Scan for the cell matching the given text and deliver its (x, y) coordinate at center. 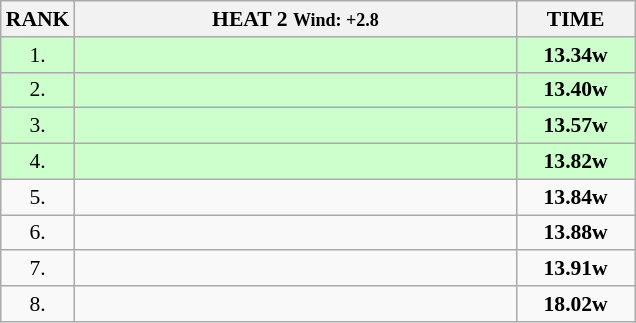
13.57w (576, 126)
4. (38, 162)
13.34w (576, 55)
13.84w (576, 197)
8. (38, 304)
18.02w (576, 304)
13.88w (576, 233)
1. (38, 55)
7. (38, 269)
13.91w (576, 269)
2. (38, 90)
3. (38, 126)
RANK (38, 19)
TIME (576, 19)
5. (38, 197)
6. (38, 233)
13.82w (576, 162)
HEAT 2 Wind: +2.8 (295, 19)
13.40w (576, 90)
